Capture the cell that displays the provided text and extract its [x, y] central coordinate. 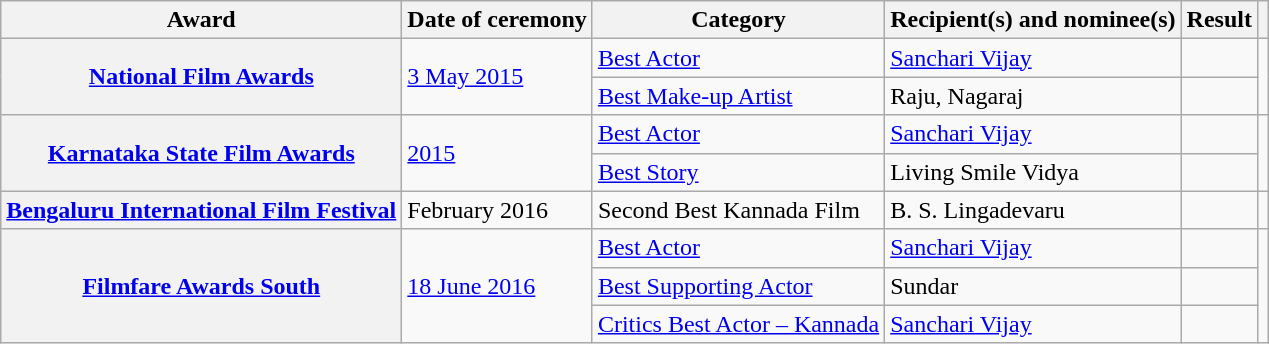
B. S. Lingadevaru [1033, 210]
Bengaluru International Film Festival [202, 210]
Karnataka State Film Awards [202, 153]
Date of ceremony [498, 20]
2015 [498, 153]
Award [202, 20]
Result [1219, 20]
National Film Awards [202, 77]
Best Story [738, 172]
Recipient(s) and nominee(s) [1033, 20]
Sundar [1033, 286]
Category [738, 20]
Second Best Kannada Film [738, 210]
Best Make-up Artist [738, 96]
February 2016 [498, 210]
Filmfare Awards South [202, 286]
Raju, Nagaraj [1033, 96]
Best Supporting Actor [738, 286]
Living Smile Vidya [1033, 172]
Critics Best Actor – Kannada [738, 324]
3 May 2015 [498, 77]
18 June 2016 [498, 286]
